Return [x, y] of the center of cell containing provided text 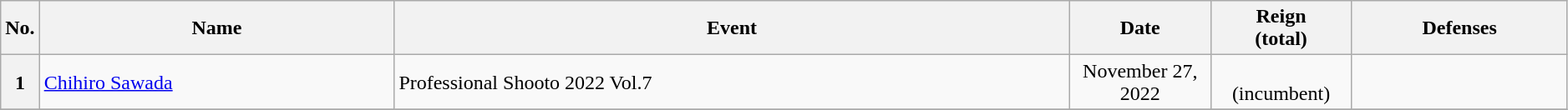
No. [20, 28]
1 [20, 82]
Defenses [1459, 28]
Chihiro Sawada [217, 82]
Name [217, 28]
Event [732, 28]
Professional Shooto 2022 Vol.7 [732, 82]
(incumbent) [1281, 82]
Date [1139, 28]
November 27, 2022 [1139, 82]
Reign(total) [1281, 28]
